Identify which cell holds the provided text, then report its (X, Y) central coordinate. 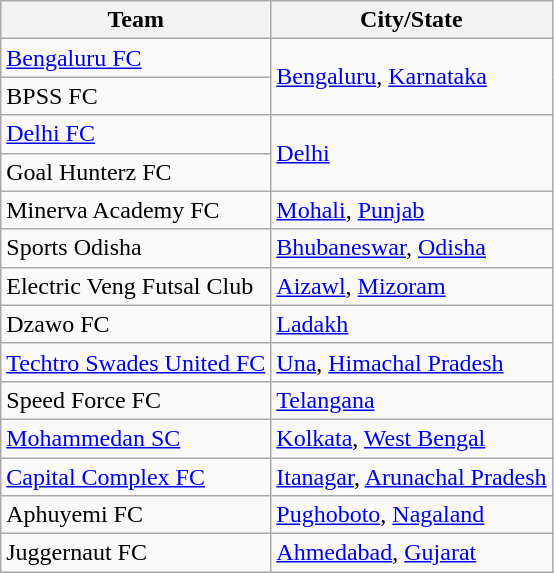
Speed Force FC (136, 400)
Dzawo FC (136, 324)
Sports Odisha (136, 248)
Bhubaneswar, Odisha (412, 248)
Mohali, Punjab (412, 210)
Una, Himachal Pradesh (412, 362)
Bengaluru, Karnataka (412, 77)
Kolkata, West Bengal (412, 438)
Delhi (412, 153)
BPSS FC (136, 96)
Ahmedabad, Gujarat (412, 553)
Ladakh (412, 324)
Minerva Academy FC (136, 210)
Capital Complex FC (136, 477)
Aizawl, Mizoram (412, 286)
Aphuyemi FC (136, 515)
Mohammedan SC (136, 438)
Electric Veng Futsal Club (136, 286)
Juggernaut FC (136, 553)
Delhi FC (136, 134)
Goal Hunterz FC (136, 172)
Pughoboto, Nagaland (412, 515)
Bengaluru FC (136, 58)
Itanagar, Arunachal Pradesh (412, 477)
Telangana (412, 400)
Team (136, 20)
Techtro Swades United FC (136, 362)
City/State (412, 20)
